Find where the given text appears and provide that cell's center as [X, Y] coordinate. 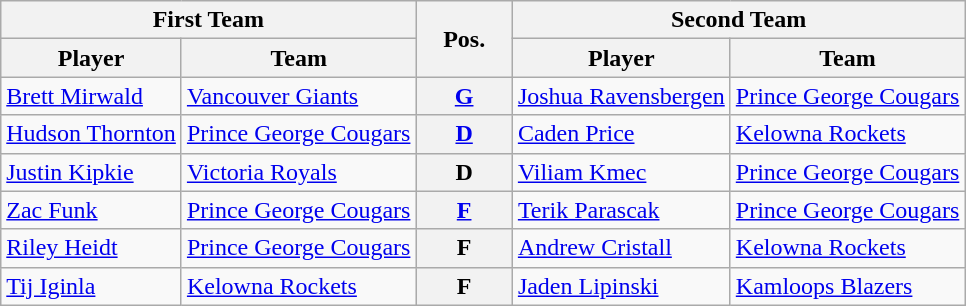
Justin Kipkie [92, 172]
Zac Funk [92, 210]
Riley Heidt [92, 248]
Brett Mirwald [92, 96]
Viliam Kmec [621, 172]
G [464, 96]
Terik Parascak [621, 210]
Pos. [464, 39]
Caden Price [621, 134]
First Team [208, 20]
Joshua Ravensbergen [621, 96]
Vancouver Giants [298, 96]
Hudson Thornton [92, 134]
Kamloops Blazers [848, 286]
Second Team [738, 20]
Andrew Cristall [621, 248]
Jaden Lipinski [621, 286]
Victoria Royals [298, 172]
Tij Iginla [92, 286]
